Identify which cell holds the provided text, then report its [X, Y] central coordinate. 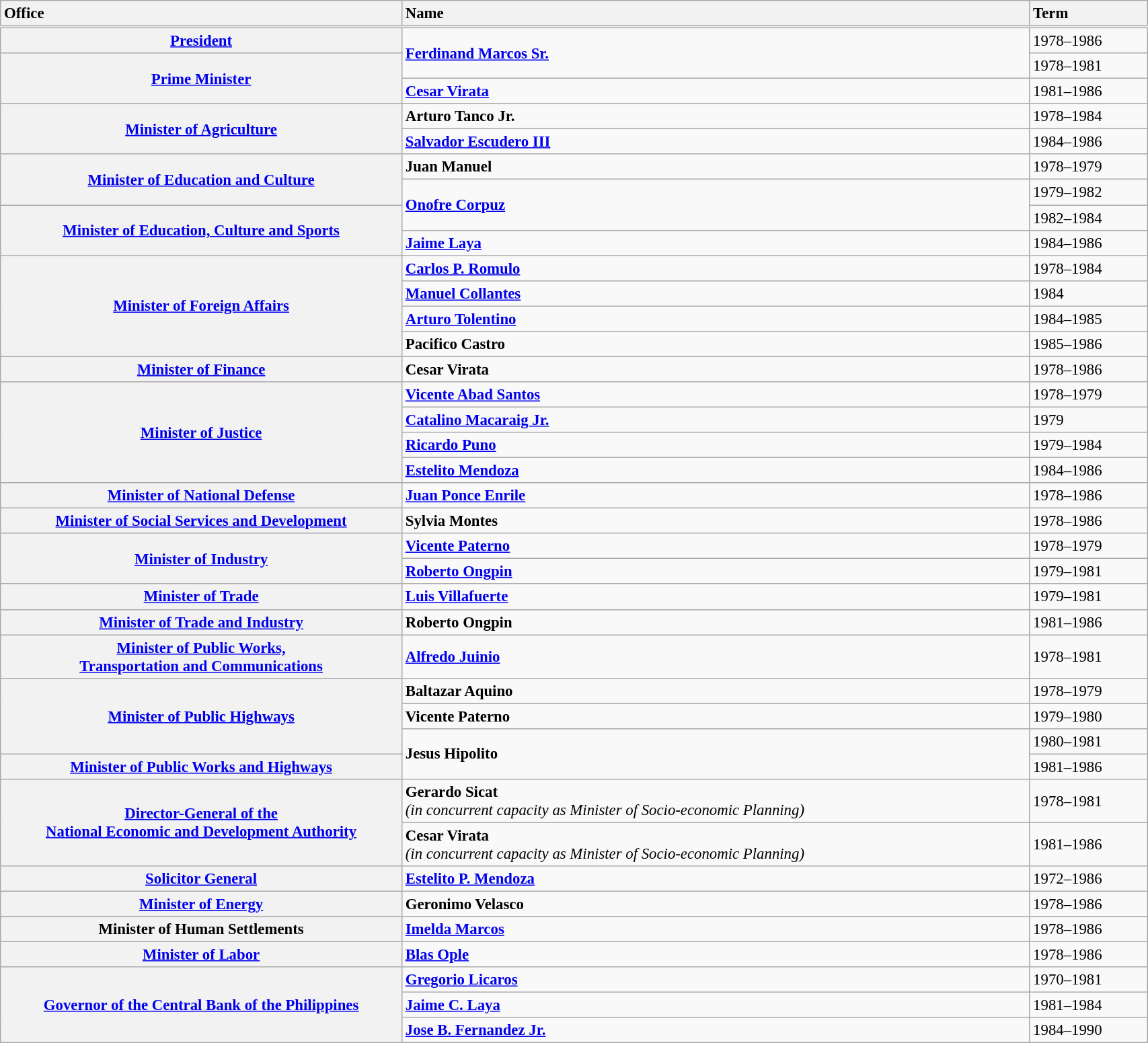
Manuel Collantes [716, 293]
President [202, 40]
Gerardo Sicat(in concurrent capacity as Minister of Socio-economic Planning) [716, 802]
Baltazar Aquino [716, 691]
1984–1985 [1088, 319]
Minister of Foreign Affairs [202, 306]
Jaime C. Laya [716, 1005]
Carlos P. Romulo [716, 268]
Minister of Public Works and Highways [202, 767]
1982–1984 [1088, 218]
Estelito Mendoza [716, 471]
Luis Villafuerte [716, 597]
Prime Minister [202, 78]
Office [202, 13]
Minister of Social Services and Development [202, 521]
1979–1982 [1088, 192]
Minister of Labor [202, 955]
Minister of Justice [202, 432]
Geronimo Velasco [716, 904]
Governor of the Central Bank of the Philippines [202, 1005]
Sylvia Montes [716, 521]
Minister of Finance [202, 369]
Juan Manuel [716, 167]
Catalino Macaraig Jr. [716, 420]
Salvador Escudero III [716, 142]
Gregorio Licaros [716, 980]
Minister of Education and Culture [202, 180]
Minister of Trade and Industry [202, 622]
Term [1088, 13]
Arturo Tolentino [716, 319]
1985–1986 [1088, 344]
Minister of Agriculture [202, 129]
1972–1986 [1088, 879]
Solicitor General [202, 879]
1979 [1088, 420]
Minister of Industry [202, 558]
Minister of Trade [202, 597]
1980–1981 [1088, 742]
Minister of Public Works,Transportation and Communications [202, 656]
1984 [1088, 293]
Ricardo Puno [716, 445]
Jaime Laya [716, 243]
Jesus Hipolito [716, 755]
1979–1980 [1088, 716]
Alfredo Juinio [716, 656]
Estelito P. Mendoza [716, 879]
Pacifico Castro [716, 344]
Blas Ople [716, 955]
Director-General of theNational Economic and Development Authority [202, 823]
Onofre Corpuz [716, 204]
Cesar Virata(in concurrent capacity as Minister of Socio-economic Planning) [716, 845]
Imelda Marcos [716, 929]
Minister of National Defense [202, 496]
Minister of Public Highways [202, 716]
1981–1984 [1088, 1005]
Arturo Tanco Jr. [716, 116]
Ferdinand Marcos Sr. [716, 52]
Minister of Human Settlements [202, 929]
1970–1981 [1088, 980]
1979–1984 [1088, 445]
Vicente Abad Santos [716, 395]
Minister of Energy [202, 904]
Minister of Education, Culture and Sports [202, 230]
Name [716, 13]
Juan Ponce Enrile [716, 496]
